Capture the cell that displays the provided text and extract its (x, y) central coordinate. 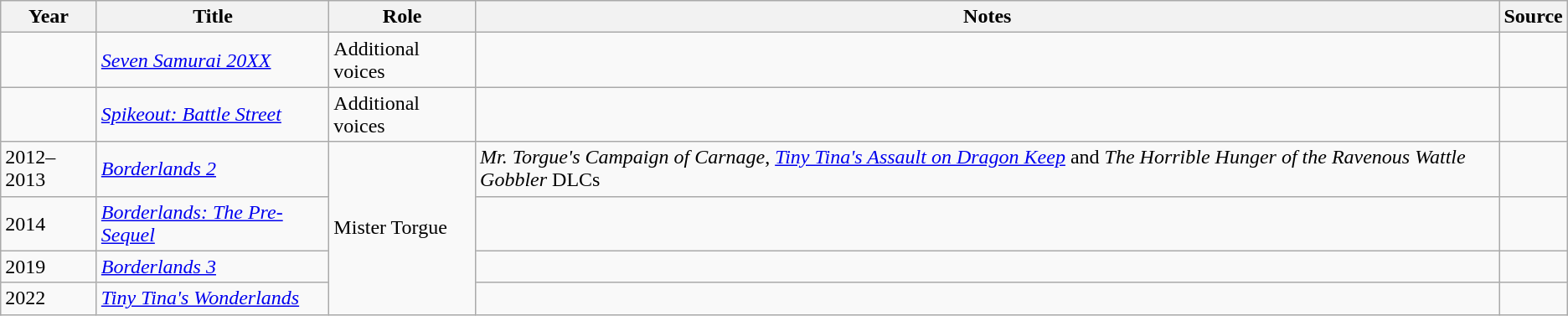
Borderlands 2 (213, 169)
Mr. Torgue's Campaign of Carnage, Tiny Tina's Assault on Dragon Keep and The Horrible Hunger of the Ravenous Wattle Gobbler DLCs (988, 169)
Source (1533, 17)
Year (49, 17)
Title (213, 17)
2022 (49, 298)
Tiny Tina's Wonderlands (213, 298)
2019 (49, 267)
2012–2013 (49, 169)
Mister Torgue (402, 228)
Seven Samurai 20XX (213, 60)
Borderlands: The Pre-Sequel (213, 223)
Spikeout: Battle Street (213, 114)
Role (402, 17)
Notes (988, 17)
Borderlands 3 (213, 267)
2014 (49, 223)
